Locate the cell with the specified text and output its [x, y] center coordinate. 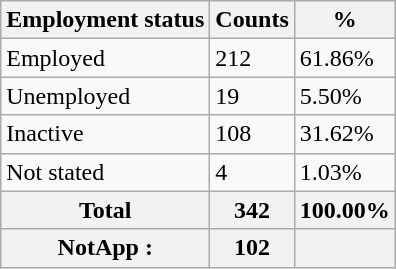
5.50% [344, 96]
1.03% [344, 172]
Total [106, 210]
108 [252, 134]
NotApp : [106, 248]
Employment status [106, 20]
Employed [106, 58]
61.86% [344, 58]
Inactive [106, 134]
19 [252, 96]
Not stated [106, 172]
Unemployed [106, 96]
102 [252, 248]
Counts [252, 20]
212 [252, 58]
100.00% [344, 210]
31.62% [344, 134]
% [344, 20]
4 [252, 172]
342 [252, 210]
